Determine the [x, y] coordinate at the center of the cell enclosing the given text.  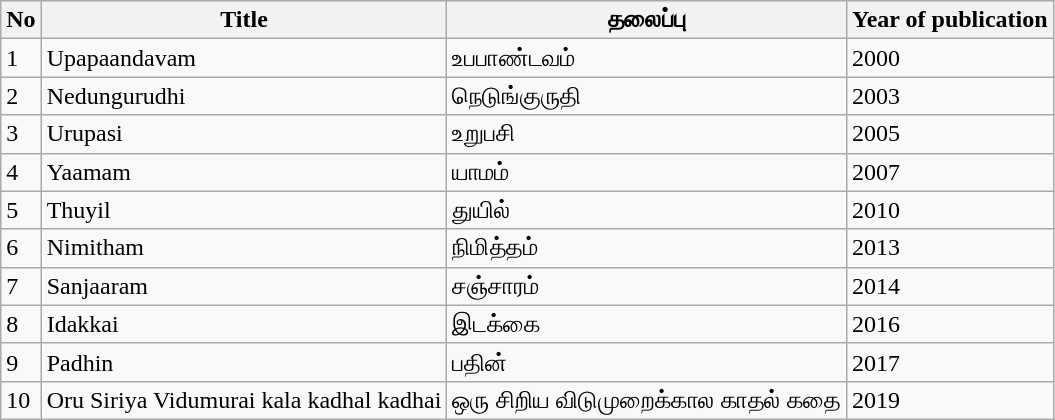
Title [244, 20]
2005 [950, 134]
Yaamam [244, 172]
நெடுங்குருதி [647, 96]
2014 [950, 286]
1 [21, 58]
2013 [950, 248]
பதின் [647, 362]
நிமித்தம் [647, 248]
Sanjaaram [244, 286]
உபபாண்டவம் [647, 58]
இடக்கை [647, 324]
9 [21, 362]
Nimitham [244, 248]
10 [21, 400]
2017 [950, 362]
Oru Siriya Vidumurai kala kadhal kadhai [244, 400]
2 [21, 96]
Upapaandavam [244, 58]
துயில் [647, 210]
8 [21, 324]
2007 [950, 172]
Urupasi [244, 134]
Thuyil [244, 210]
தலைப்பு [647, 20]
2019 [950, 400]
Padhin [244, 362]
உறுபசி [647, 134]
2000 [950, 58]
5 [21, 210]
7 [21, 286]
4 [21, 172]
ஒரு சிறிய விடுமுறைக்கால காதல் கதை [647, 400]
சஞ்சாரம் [647, 286]
No [21, 20]
2016 [950, 324]
Nedungurudhi [244, 96]
யாமம் [647, 172]
Idakkai [244, 324]
Year of publication [950, 20]
2010 [950, 210]
2003 [950, 96]
6 [21, 248]
3 [21, 134]
